Output the [x, y] coordinate of the center of the cell containing the given text.  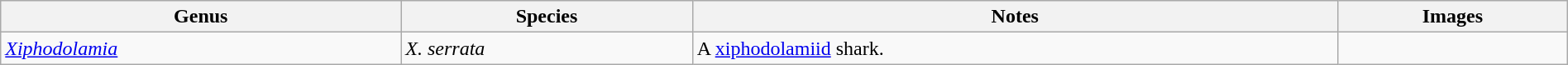
Xiphodolamia [201, 48]
A xiphodolamiid shark. [1015, 48]
Images [1452, 17]
Notes [1015, 17]
X. serrata [547, 48]
Species [547, 17]
Genus [201, 17]
